Return the (X, Y) coordinate for the center point of the cell that contains the specified text.  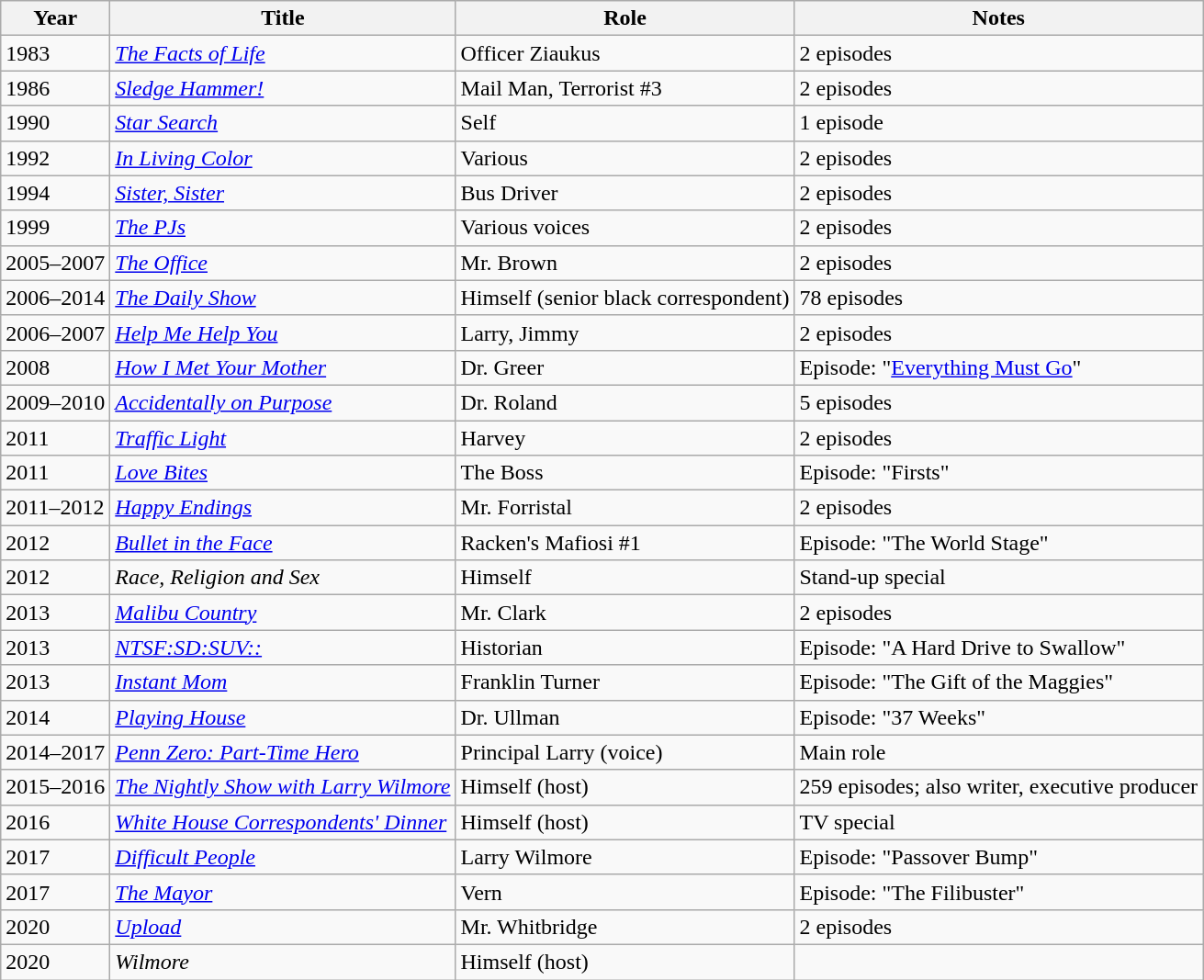
Historian (625, 648)
Help Me Help You (283, 332)
The Mayor (283, 892)
Larry Wilmore (625, 857)
Sister, Sister (283, 193)
Episode: "Passover Bump" (999, 857)
Various (625, 158)
Notes (999, 18)
Happy Endings (283, 508)
2006–2014 (55, 298)
1 episode (999, 123)
259 episodes; also writer, executive producer (999, 787)
2006–2007 (55, 332)
1992 (55, 158)
Upload (283, 927)
Episode: "A Hard Drive to Swallow" (999, 648)
1990 (55, 123)
Playing House (283, 717)
Accidentally on Purpose (283, 402)
Episode: "The Filibuster" (999, 892)
Malibu Country (283, 613)
Traffic Light (283, 438)
The Nightly Show with Larry Wilmore (283, 787)
NTSF:SD:SUV:: (283, 648)
Episode: "The Gift of the Maggies" (999, 682)
1999 (55, 228)
2009–2010 (55, 402)
2014–2017 (55, 752)
2016 (55, 822)
Himself (625, 578)
The Facts of Life (283, 53)
Episode: "The World Stage" (999, 543)
2015–2016 (55, 787)
Dr. Greer (625, 367)
1986 (55, 88)
Mail Man, Terrorist #3 (625, 88)
1983 (55, 53)
In Living Color (283, 158)
Episode: "37 Weeks" (999, 717)
Self (625, 123)
The PJs (283, 228)
Title (283, 18)
Larry, Jimmy (625, 332)
Vern (625, 892)
Stand-up special (999, 578)
Mr. Forristal (625, 508)
Year (55, 18)
Sledge Hammer! (283, 88)
Harvey (625, 438)
5 episodes (999, 402)
Role (625, 18)
White House Correspondents' Dinner (283, 822)
Main role (999, 752)
Episode: "Everything Must Go" (999, 367)
How I Met Your Mother (283, 367)
Bus Driver (625, 193)
Mr. Whitbridge (625, 927)
The Office (283, 263)
TV special (999, 822)
1994 (55, 193)
Mr. Clark (625, 613)
Himself (senior black correspondent) (625, 298)
Principal Larry (voice) (625, 752)
Racken's Mafiosi #1 (625, 543)
Love Bites (283, 473)
Episode: "Firsts" (999, 473)
2005–2007 (55, 263)
Star Search (283, 123)
Dr. Roland (625, 402)
2011–2012 (55, 508)
Mr. Brown (625, 263)
2008 (55, 367)
Instant Mom (283, 682)
The Boss (625, 473)
Franklin Turner (625, 682)
Various voices (625, 228)
Dr. Ullman (625, 717)
Difficult People (283, 857)
Officer Ziaukus (625, 53)
78 episodes (999, 298)
Race, Religion and Sex (283, 578)
Penn Zero: Part-Time Hero (283, 752)
The Daily Show (283, 298)
Bullet in the Face (283, 543)
2014 (55, 717)
Wilmore (283, 962)
